Pinpoint the cell where the given text exists, returning its [X, Y] midpoint coordinate. 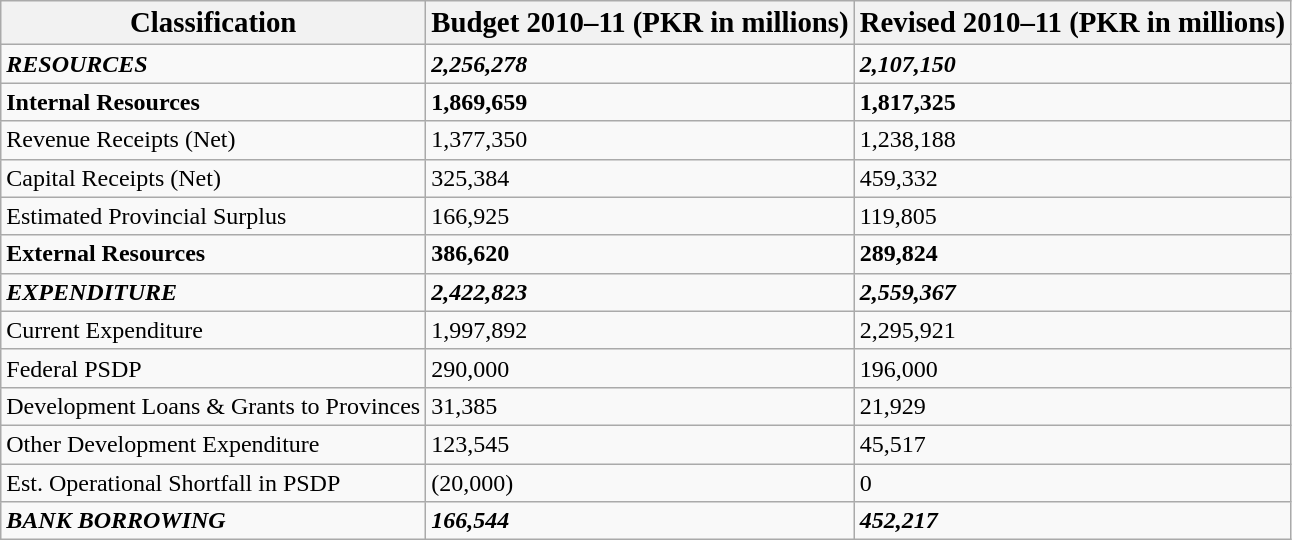
123,545 [640, 444]
386,620 [640, 254]
289,824 [1072, 254]
Classification [214, 23]
2,559,367 [1072, 292]
Current Expenditure [214, 330]
2,107,150 [1072, 64]
Development Loans & Grants to Provinces [214, 406]
1,869,659 [640, 102]
(20,000) [640, 483]
Federal PSDP [214, 368]
0 [1072, 483]
166,925 [640, 216]
452,217 [1072, 521]
1,238,188 [1072, 140]
EXPENDITURE [214, 292]
RESOURCES [214, 64]
459,332 [1072, 178]
325,384 [640, 178]
119,805 [1072, 216]
290,000 [640, 368]
1,377,350 [640, 140]
Other Development Expenditure [214, 444]
Revised 2010–11 (PKR in millions) [1072, 23]
Revenue Receipts (Net) [214, 140]
2,295,921 [1072, 330]
Internal Resources [214, 102]
1,997,892 [640, 330]
166,544 [640, 521]
196,000 [1072, 368]
BANK BORROWING [214, 521]
Budget 2010–11 (PKR in millions) [640, 23]
45,517 [1072, 444]
External Resources [214, 254]
31,385 [640, 406]
Capital Receipts (Net) [214, 178]
2,422,823 [640, 292]
2,256,278 [640, 64]
Estimated Provincial Surplus [214, 216]
Est. Operational Shortfall in PSDP [214, 483]
21,929 [1072, 406]
1,817,325 [1072, 102]
